Output the (X, Y) coordinate of the center of the cell containing the given text.  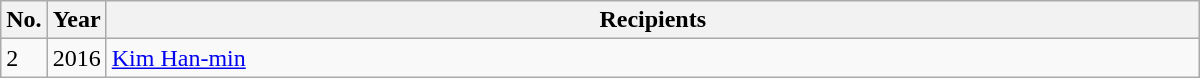
2016 (76, 58)
No. (24, 20)
Year (76, 20)
Kim Han-min (652, 58)
Recipients (652, 20)
2 (24, 58)
